From the cell containing the given text, extract its center point as (x, y) coordinate. 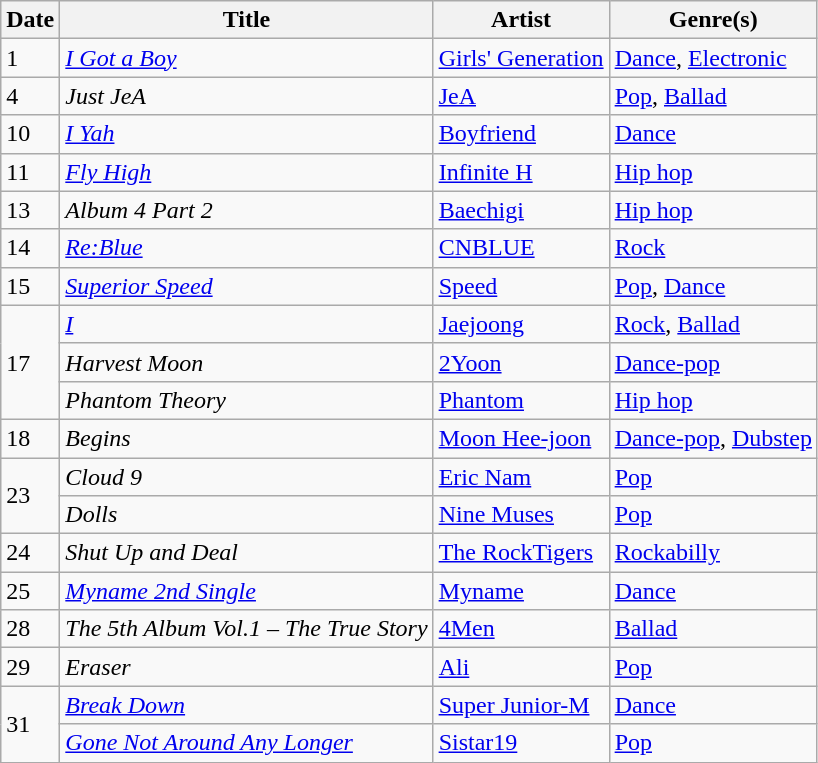
Sistar19 (521, 743)
Rock, Ballad (713, 324)
4 (30, 96)
Eraser (246, 667)
The RockTigers (521, 553)
Rockabilly (713, 553)
25 (30, 591)
Genre(s) (713, 20)
Dance-pop, Dubstep (713, 438)
Superior Speed (246, 286)
Title (246, 20)
I Yah (246, 134)
Date (30, 20)
Phantom Theory (246, 400)
Dance, Electronic (713, 58)
I Got a Boy (246, 58)
Ali (521, 667)
The 5th Album Vol.1 – The True Story (246, 629)
Speed (521, 286)
31 (30, 724)
Pop, Ballad (713, 96)
Girls' Generation (521, 58)
Infinite H (521, 172)
24 (30, 553)
17 (30, 362)
Harvest Moon (246, 362)
Jaejoong (521, 324)
Dolls (246, 515)
Ballad (713, 629)
Moon Hee-joon (521, 438)
Artist (521, 20)
JeA (521, 96)
Re:Blue (246, 248)
14 (30, 248)
Shut Up and Deal (246, 553)
Nine Muses (521, 515)
29 (30, 667)
Dance-pop (713, 362)
2Yoon (521, 362)
Super Junior-M (521, 705)
Myname 2nd Single (246, 591)
4Men (521, 629)
Myname (521, 591)
Album 4 Part 2 (246, 210)
Break Down (246, 705)
10 (30, 134)
11 (30, 172)
Phantom (521, 400)
13 (30, 210)
28 (30, 629)
I (246, 324)
Pop, Dance (713, 286)
Rock (713, 248)
CNBLUE (521, 248)
23 (30, 496)
Eric Nam (521, 477)
18 (30, 438)
Just JeA (246, 96)
Cloud 9 (246, 477)
Boyfriend (521, 134)
Gone Not Around Any Longer (246, 743)
Fly High (246, 172)
1 (30, 58)
Begins (246, 438)
Baechigi (521, 210)
15 (30, 286)
